For the text-containing cell, return its midpoint in (X, Y) coordinate format. 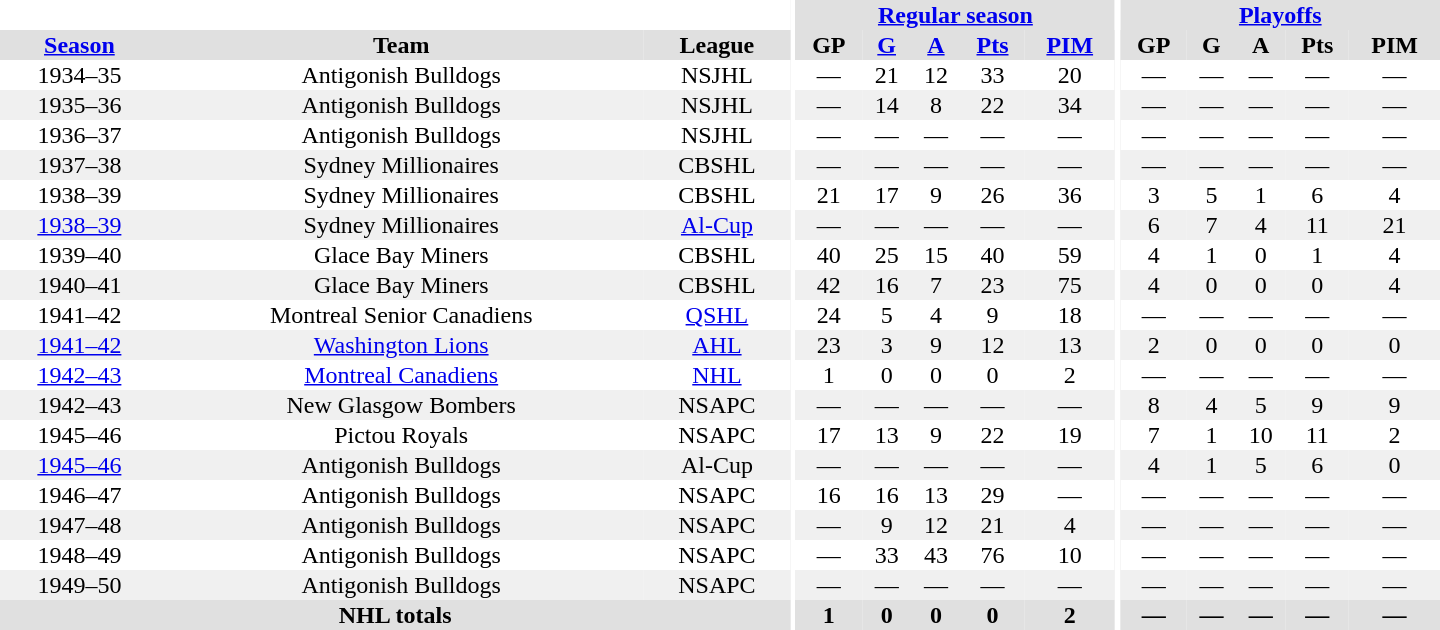
Season (80, 45)
20 (1070, 75)
1947–48 (80, 525)
42 (829, 285)
1934–35 (80, 75)
76 (993, 555)
1949–50 (80, 585)
34 (1070, 105)
1946–47 (80, 495)
1948–49 (80, 555)
1937–38 (80, 165)
NHL totals (395, 615)
New Glasgow Bombers (402, 405)
36 (1070, 195)
Playoffs (1280, 15)
QSHL (718, 315)
1939–40 (80, 255)
18 (1070, 315)
43 (936, 555)
25 (886, 255)
Team (402, 45)
24 (829, 315)
AHL (718, 345)
29 (993, 495)
1936–37 (80, 135)
75 (1070, 285)
League (718, 45)
NHL (718, 375)
Montreal Senior Canadiens (402, 315)
1935–36 (80, 105)
Montreal Canadiens (402, 375)
26 (993, 195)
59 (1070, 255)
Pictou Royals (402, 435)
19 (1070, 435)
Washington Lions (402, 345)
15 (936, 255)
1940–41 (80, 285)
14 (886, 105)
Regular season (956, 15)
